Return the [X, Y] coordinate for the center point of the cell that contains the specified text.  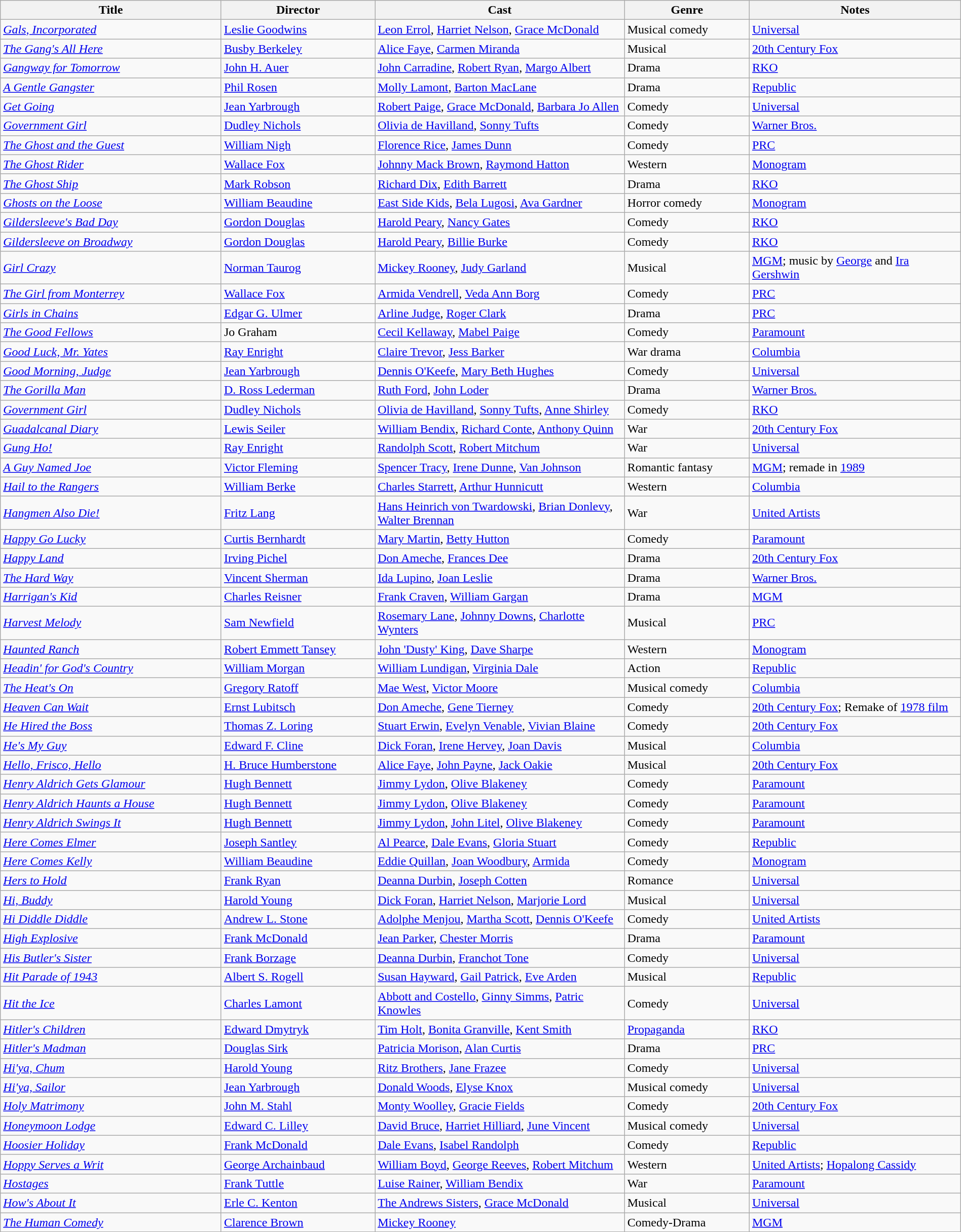
Gildersleeve's Bad Day [111, 222]
William Berke [298, 487]
Gildersleeve on Broadway [111, 242]
Gregory Ratoff [298, 688]
MGM; remade in 1989 [855, 467]
Harold Peary, Nancy Gates [500, 222]
Hangmen Also Die! [111, 513]
He's My Guy [111, 745]
John Carradine, Robert Ryan, Margo Albert [500, 68]
Jo Graham [298, 332]
Curtis Bernhardt [298, 539]
Lewis Seiler [298, 429]
Ernst Lubitsch [298, 707]
Title [111, 10]
Sam Newfield [298, 623]
Heaven Can Wait [111, 707]
Charles Reisner [298, 597]
20th Century Fox; Remake of 1978 film [855, 707]
Action [687, 668]
D. Ross Lederman [298, 390]
Harold Peary, Billie Burke [500, 242]
Propaganda [687, 1029]
Mickey Rooney [500, 1222]
William Bendix, Richard Conte, Anthony Quinn [500, 429]
John M. Stahl [298, 1106]
Director [298, 10]
Leon Errol, Harriet Nelson, Grace McDonald [500, 29]
MGM; music by George and Ira Gershwin [855, 268]
Fritz Lang [298, 513]
Hi, Buddy [111, 900]
A Guy Named Joe [111, 467]
Honeymoon Lodge [111, 1126]
Charles Starrett, Arthur Hunnicutt [500, 487]
David Bruce, Harriet Hilliard, June Vincent [500, 1126]
Henry Aldrich Haunts a House [111, 803]
Andrew L. Stone [298, 919]
Hello, Frisco, Hello [111, 765]
Edgar G. Ulmer [298, 313]
Rosemary Lane, Johnny Downs, Charlotte Wynters [500, 623]
Hi'ya, Chum [111, 1068]
The Gorilla Man [111, 390]
Phil Rosen [298, 87]
Ghosts on the Loose [111, 203]
Dick Foran, Irene Hervey, Joan Davis [500, 745]
John H. Auer [298, 68]
Mickey Rooney, Judy Garland [500, 268]
Dick Foran, Harriet Nelson, Marjorie Lord [500, 900]
Haunted Ranch [111, 649]
He Hired the Boss [111, 726]
Robert Paige, Grace McDonald, Barbara Jo Allen [500, 106]
The Girl from Monterrey [111, 294]
Hostages [111, 1183]
Ida Lupino, Joan Leslie [500, 577]
Joseph Santley [298, 842]
Busby Berkeley [298, 49]
Hoppy Serves a Writ [111, 1164]
Erle C. Kenton [298, 1203]
The Ghost and the Guest [111, 145]
Mary Martin, Betty Hutton [500, 539]
Eddie Quillan, Joan Woodbury, Armida [500, 861]
Ritz Brothers, Jane Frazee [500, 1068]
Mae West, Victor Moore [500, 688]
Olivia de Havilland, Sonny Tufts, Anne Shirley [500, 409]
Harvest Melody [111, 623]
His Butler's Sister [111, 958]
Abbott and Costello, Ginny Simms, Patric Knowles [500, 1003]
Romantic fantasy [687, 467]
The Hard Way [111, 577]
East Side Kids, Bela Lugosi, Ava Gardner [500, 203]
Al Pearce, Dale Evans, Gloria Stuart [500, 842]
Harrigan's Kid [111, 597]
Spencer Tracy, Irene Dunne, Van Johnson [500, 467]
Edward F. Cline [298, 745]
The Heat's On [111, 688]
Dale Evans, Isabel Randolph [500, 1145]
Happy Land [111, 558]
Susan Hayward, Gail Patrick, Eve Arden [500, 977]
Adolphe Menjou, Martha Scott, Dennis O'Keefe [500, 919]
Ruth Ford, John Loder [500, 390]
Here Comes Kelly [111, 861]
William Lundigan, Virginia Dale [500, 668]
Douglas Sirk [298, 1049]
Dennis O'Keefe, Mary Beth Hughes [500, 371]
Good Luck, Mr. Yates [111, 352]
Victor Fleming [298, 467]
Jimmy Lydon, John Litel, Olive Blakeney [500, 823]
Cast [500, 10]
Comedy-Drama [687, 1222]
Clarence Brown [298, 1222]
A Gentle Gangster [111, 87]
Leslie Goodwins [298, 29]
Notes [855, 10]
Hit the Ice [111, 1003]
United Artists; Hopalong Cassidy [855, 1164]
Guadalcanal Diary [111, 429]
Claire Trevor, Jess Barker [500, 352]
Get Going [111, 106]
Hans Heinrich von Twardowski, Brian Donlevy, Walter Brennan [500, 513]
Happy Go Lucky [111, 539]
William Morgan [298, 668]
Romance [687, 880]
Alice Faye, Carmen Miranda [500, 49]
Girl Crazy [111, 268]
Olivia de Havilland, Sonny Tufts [500, 126]
Thomas Z. Loring [298, 726]
Monty Woolley, Gracie Fields [500, 1106]
Frank Tuttle [298, 1183]
Hers to Hold [111, 880]
Stuart Erwin, Evelyn Venable, Vivian Blaine [500, 726]
Johnny Mack Brown, Raymond Hatton [500, 164]
High Explosive [111, 939]
Tim Holt, Bonita Granville, Kent Smith [500, 1029]
Luise Rainer, William Bendix [500, 1183]
Holy Matrimony [111, 1106]
Henry Aldrich Swings It [111, 823]
Henry Aldrich Gets Glamour [111, 784]
Good Morning, Judge [111, 371]
Gung Ho! [111, 448]
Hail to the Rangers [111, 487]
Randolph Scott, Robert Mitchum [500, 448]
Mark Robson [298, 183]
Vincent Sherman [298, 577]
Robert Emmett Tansey [298, 649]
Norman Taurog [298, 268]
Gangway for Tomorrow [111, 68]
The Ghost Rider [111, 164]
William Nigh [298, 145]
Don Ameche, Gene Tierney [500, 707]
Frank Craven, William Gargan [500, 597]
Here Comes Elmer [111, 842]
Deanna Durbin, Joseph Cotten [500, 880]
Genre [687, 10]
Hit Parade of 1943 [111, 977]
Headin' for God's Country [111, 668]
Donald Woods, Elyse Knox [500, 1087]
Armida Vendrell, Veda Ann Borg [500, 294]
Cecil Kellaway, Mabel Paige [500, 332]
Edward C. Lilley [298, 1126]
Hoosier Holiday [111, 1145]
The Human Comedy [111, 1222]
Irving Pichel [298, 558]
Albert S. Rogell [298, 977]
Frank Ryan [298, 880]
George Archainbaud [298, 1164]
Hi Diddle Diddle [111, 919]
Arline Judge, Roger Clark [500, 313]
Hi'ya, Sailor [111, 1087]
Hitler's Madman [111, 1049]
The Good Fellows [111, 332]
Don Ameche, Frances Dee [500, 558]
Hitler's Children [111, 1029]
Gals, Incorporated [111, 29]
Florence Rice, James Dunn [500, 145]
Horror comedy [687, 203]
The Gang's All Here [111, 49]
The Ghost Ship [111, 183]
H. Bruce Humberstone [298, 765]
War drama [687, 352]
The Andrews Sisters, Grace McDonald [500, 1203]
Frank Borzage [298, 958]
Richard Dix, Edith Barrett [500, 183]
Jean Parker, Chester Morris [500, 939]
Alice Faye, John Payne, Jack Oakie [500, 765]
John 'Dusty' King, Dave Sharpe [500, 649]
Edward Dmytryk [298, 1029]
Patricia Morison, Alan Curtis [500, 1049]
Girls in Chains [111, 313]
How's About It [111, 1203]
Charles Lamont [298, 1003]
Molly Lamont, Barton MacLane [500, 87]
Deanna Durbin, Franchot Tone [500, 958]
William Boyd, George Reeves, Robert Mitchum [500, 1164]
